Search for the cell housing the specified text and yield its (x, y) center coordinate. 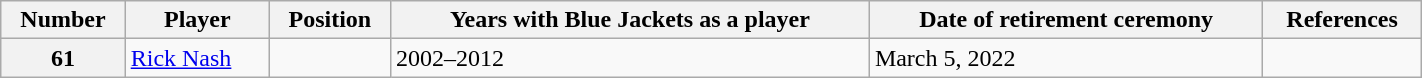
Player (197, 20)
Position (330, 20)
Date of retirement ceremony (1066, 20)
Years with Blue Jackets as a player (630, 20)
2002–2012 (630, 58)
61 (63, 58)
Rick Nash (197, 58)
March 5, 2022 (1066, 58)
References (1342, 20)
Number (63, 20)
